Detect which cell encompasses the target text, then output its [X, Y] center coordinate. 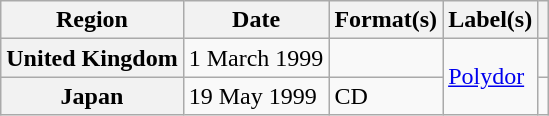
Label(s) [490, 20]
1 March 1999 [256, 58]
CD [386, 96]
Polydor [490, 77]
Format(s) [386, 20]
19 May 1999 [256, 96]
Japan [92, 96]
United Kingdom [92, 58]
Date [256, 20]
Region [92, 20]
